Return (x, y) of the center of cell containing provided text 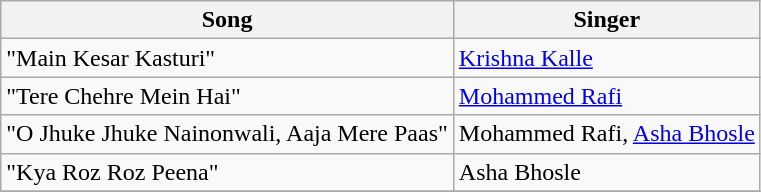
"Tere Chehre Mein Hai" (228, 96)
"Kya Roz Roz Peena" (228, 172)
Asha Bhosle (606, 172)
"Main Kesar Kasturi" (228, 58)
Mohammed Rafi (606, 96)
Song (228, 20)
Mohammed Rafi, Asha Bhosle (606, 134)
Krishna Kalle (606, 58)
Singer (606, 20)
"O Jhuke Jhuke Nainonwali, Aaja Mere Paas" (228, 134)
